Pinpoint the cell where the given text exists, returning its [X, Y] midpoint coordinate. 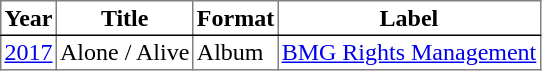
Label [409, 18]
Title [124, 18]
Alone / Alive [124, 52]
BMG Rights Management [409, 52]
2017 [29, 52]
Year [29, 18]
Format [236, 18]
Album [236, 52]
